Return the (X, Y) coordinate for the center point of the cell that contains the specified text.  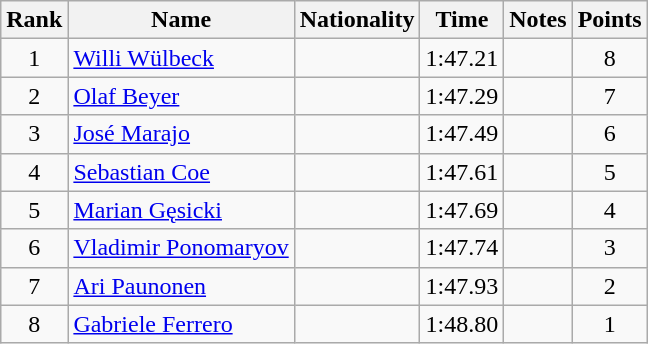
1:47.49 (462, 134)
1:47.21 (462, 58)
Name (181, 20)
1:47.93 (462, 286)
Gabriele Ferrero (181, 324)
1:47.74 (462, 248)
Ari Paunonen (181, 286)
1:47.69 (462, 210)
José Marajo (181, 134)
Points (610, 20)
1:47.61 (462, 172)
1:48.80 (462, 324)
Marian Gęsicki (181, 210)
Rank (34, 20)
Sebastian Coe (181, 172)
Olaf Beyer (181, 96)
Willi Wülbeck (181, 58)
Notes (538, 20)
Vladimir Ponomaryov (181, 248)
Time (462, 20)
1:47.29 (462, 96)
Nationality (357, 20)
